Determine the [x, y] coordinate at the center of the cell enclosing the given text.  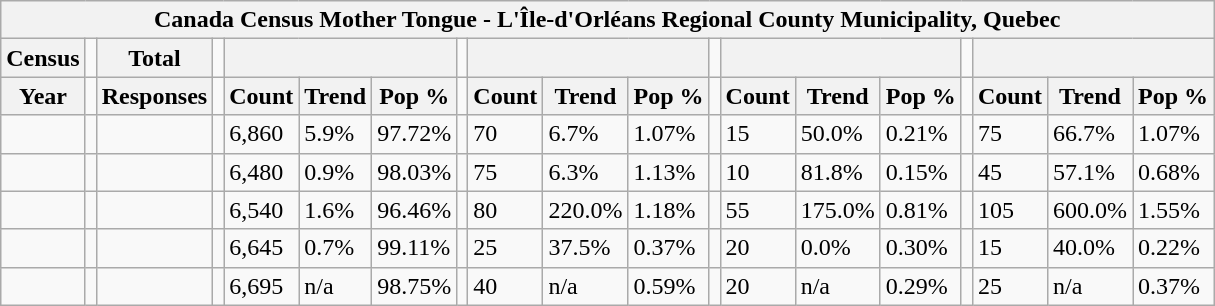
96.46% [414, 210]
Canada Census Mother Tongue - L'Île-d'Orléans Regional County Municipality, Quebec [608, 20]
10 [758, 172]
1.18% [668, 210]
97.72% [414, 134]
98.03% [414, 172]
81.8% [838, 172]
6,695 [262, 286]
98.75% [414, 286]
6,540 [262, 210]
6,480 [262, 172]
80 [506, 210]
0.0% [838, 248]
40 [506, 286]
Year [43, 96]
45 [1010, 172]
Census [43, 58]
0.22% [1172, 248]
0.7% [336, 248]
220.0% [586, 210]
99.11% [414, 248]
6,860 [262, 134]
0.9% [336, 172]
105 [1010, 210]
600.0% [1090, 210]
37.5% [586, 248]
0.29% [920, 286]
Responses [154, 96]
55 [758, 210]
1.55% [1172, 210]
40.0% [1090, 248]
1.6% [336, 210]
0.21% [920, 134]
50.0% [838, 134]
6.7% [586, 134]
66.7% [1090, 134]
0.30% [920, 248]
0.68% [1172, 172]
0.81% [920, 210]
Total [154, 58]
70 [506, 134]
6,645 [262, 248]
175.0% [838, 210]
1.13% [668, 172]
0.59% [668, 286]
57.1% [1090, 172]
0.15% [920, 172]
6.3% [586, 172]
5.9% [336, 134]
